Determine the (x, y) coordinate at the center of the cell enclosing the given text.  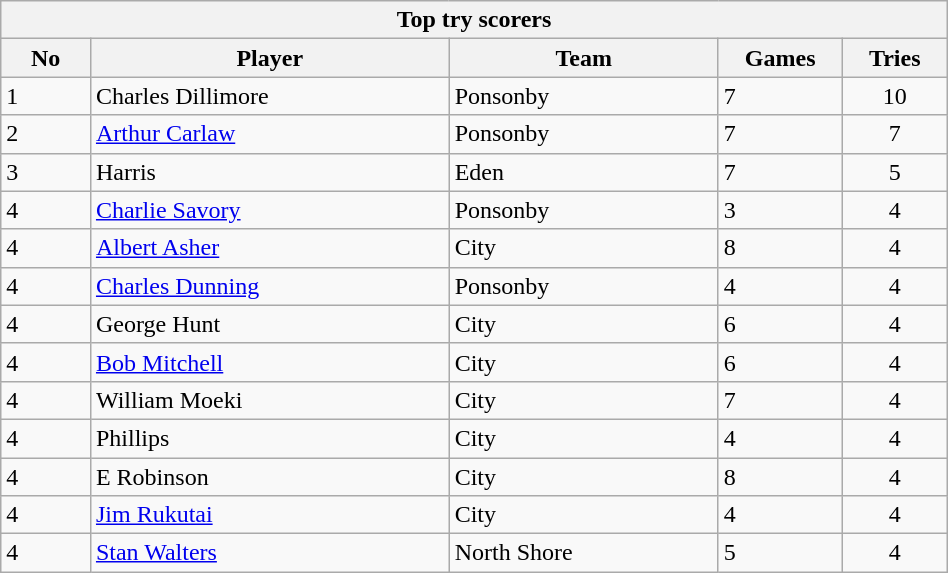
Jim Rukutai (270, 515)
2 (46, 134)
10 (894, 96)
Arthur Carlaw (270, 134)
Stan Walters (270, 553)
1 (46, 96)
Bob Mitchell (270, 362)
Charlie Savory (270, 210)
E Robinson (270, 477)
Tries (894, 58)
Charles Dunning (270, 286)
William Moeki (270, 400)
Charles Dillimore (270, 96)
Games (780, 58)
Albert Asher (270, 248)
No (46, 58)
Player (270, 58)
Eden (584, 172)
Team (584, 58)
Phillips (270, 438)
George Hunt (270, 324)
Top try scorers (474, 20)
North Shore (584, 553)
Harris (270, 172)
